Locate the cell with the specified text and output its (x, y) center coordinate. 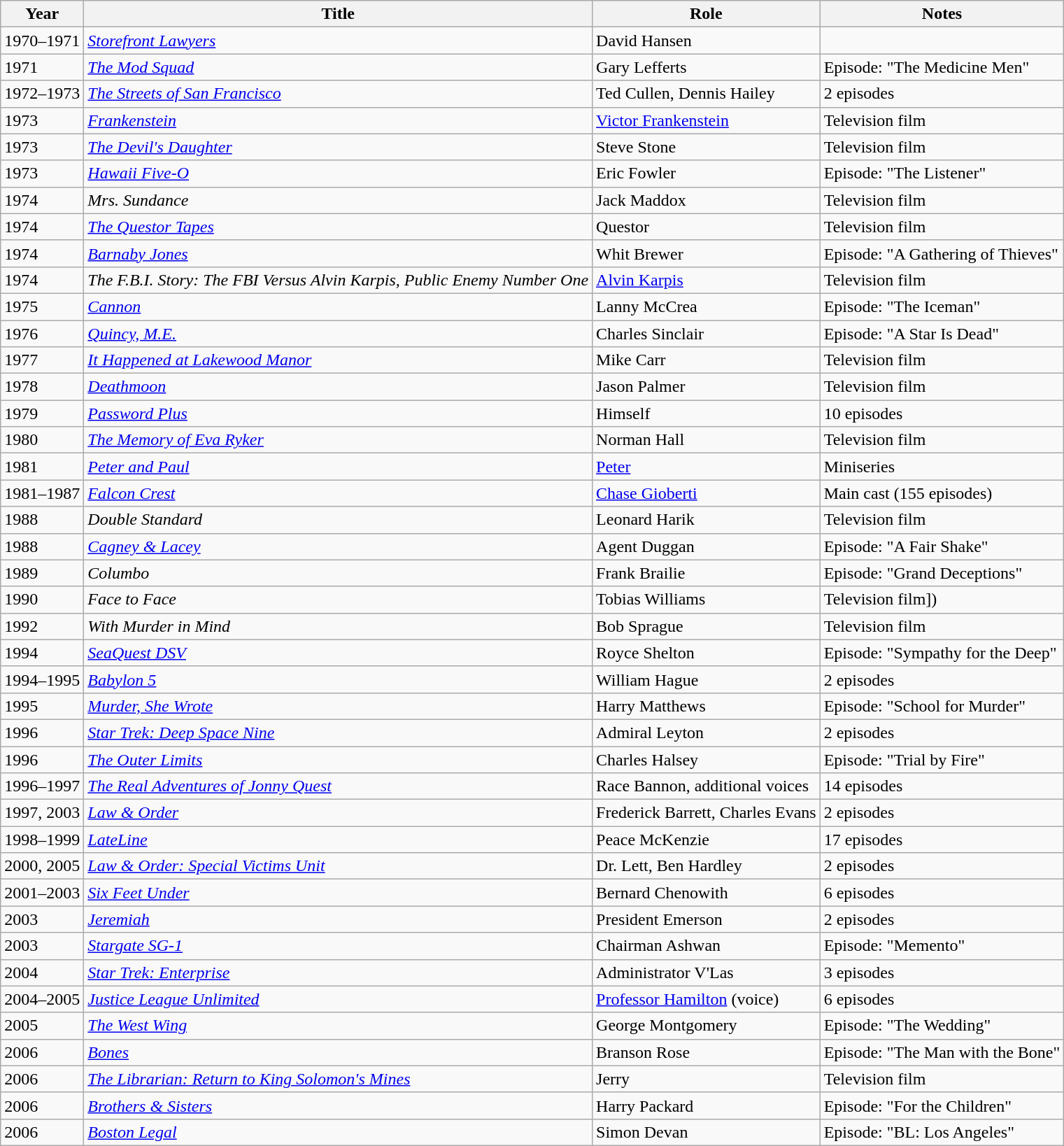
Gary Lefferts (707, 67)
Leonard Harik (707, 520)
LateLine (339, 840)
Agent Duggan (707, 546)
George Montgomery (707, 1026)
Whit Brewer (707, 253)
1990 (42, 600)
The Outer Limits (339, 759)
2005 (42, 1026)
17 episodes (942, 840)
1976 (42, 334)
Episode: "The Man with the Bone" (942, 1052)
Branson Rose (707, 1052)
Columbo (339, 573)
President Emerson (707, 919)
Eric Fowler (707, 174)
Star Trek: Deep Space Nine (339, 733)
Episode: "A Star Is Dead" (942, 334)
Norman Hall (707, 440)
Tobias Williams (707, 600)
Alvin Karpis (707, 280)
Bernard Chenowith (707, 893)
The Librarian: Return to King Solomon's Mines (339, 1079)
The Real Adventures of Jonny Quest (339, 786)
1994–1995 (42, 679)
Main cast (155 episodes) (942, 493)
Episode: "Grand Deceptions" (942, 573)
2001–2003 (42, 893)
Jeremiah (339, 919)
Quincy, M.E. (339, 334)
Administrator V'Las (707, 972)
William Hague (707, 679)
Episode: "Trial by Fire" (942, 759)
1975 (42, 306)
Episode: "A Gathering of Thieves" (942, 253)
Questor (707, 227)
Peter (707, 467)
Stargate SG-1 (339, 946)
Episode: "The Medicine Men" (942, 67)
It Happened at Lakewood Manor (339, 360)
1989 (42, 573)
Television film]) (942, 600)
The Mod Squad (339, 67)
Charles Halsey (707, 759)
Steve Stone (707, 147)
Mrs. Sundance (339, 200)
Peter and Paul (339, 467)
1981 (42, 467)
Storefront Lawyers (339, 41)
The Streets of San Francisco (339, 94)
Harry Matthews (707, 706)
Six Feet Under (339, 893)
1994 (42, 653)
Deathmoon (339, 387)
Bob Sprague (707, 626)
2004 (42, 972)
Barnaby Jones (339, 253)
Role (707, 14)
1977 (42, 360)
1970–1971 (42, 41)
1981–1987 (42, 493)
Episode: "For the Children" (942, 1105)
Face to Face (339, 600)
Hawaii Five-O (339, 174)
Royce Shelton (707, 653)
The Questor Tapes (339, 227)
Year (42, 14)
Episode: "The Listener" (942, 174)
Law & Order (339, 813)
3 episodes (942, 972)
Jack Maddox (707, 200)
Jason Palmer (707, 387)
Admiral Leyton (707, 733)
Babylon 5 (339, 679)
Title (339, 14)
Episode: "The Wedding" (942, 1026)
Double Standard (339, 520)
2004–2005 (42, 999)
1972–1973 (42, 94)
Password Plus (339, 413)
1992 (42, 626)
1971 (42, 67)
Chairman Ashwan (707, 946)
Episode: "School for Murder" (942, 706)
Miniseries (942, 467)
Episode: "Sympathy for the Deep" (942, 653)
Simon Devan (707, 1132)
Mike Carr (707, 360)
2000, 2005 (42, 866)
1979 (42, 413)
Victor Frankenstein (707, 120)
The Memory of Eva Ryker (339, 440)
Episode: "A Fair Shake" (942, 546)
Lanny McCrea (707, 306)
1998–1999 (42, 840)
Falcon Crest (339, 493)
Charles Sinclair (707, 334)
Law & Order: Special Victims Unit (339, 866)
Brothers & Sisters (339, 1105)
1978 (42, 387)
1980 (42, 440)
SeaQuest DSV (339, 653)
Chase Gioberti (707, 493)
Episode: "BL: Los Angeles" (942, 1132)
1997, 2003 (42, 813)
Notes (942, 14)
Frank Brailie (707, 573)
Episode: "Memento" (942, 946)
Boston Legal (339, 1132)
1995 (42, 706)
10 episodes (942, 413)
Murder, She Wrote (339, 706)
The West Wing (339, 1026)
Star Trek: Enterprise (339, 972)
14 episodes (942, 786)
Jerry (707, 1079)
Dr. Lett, Ben Hardley (707, 866)
Episode: "The Iceman" (942, 306)
With Murder in Mind (339, 626)
Cannon (339, 306)
Cagney & Lacey (339, 546)
Professor Hamilton (voice) (707, 999)
David Hansen (707, 41)
Ted Cullen, Dennis Hailey (707, 94)
Frederick Barrett, Charles Evans (707, 813)
Race Bannon, additional voices (707, 786)
Justice League Unlimited (339, 999)
1996–1997 (42, 786)
Frankenstein (339, 120)
Peace McKenzie (707, 840)
Harry Packard (707, 1105)
Bones (339, 1052)
Himself (707, 413)
The F.B.I. Story: The FBI Versus Alvin Karpis, Public Enemy Number One (339, 280)
The Devil's Daughter (339, 147)
